Return [x, y] of the center of cell containing provided text 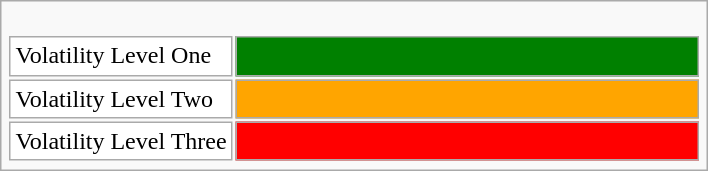
Volatility Level Two [121, 99]
Volatility Level Three [121, 141]
Volatility Level One Volatility Level Two Volatility Level Three [354, 86]
Volatility Level One [121, 56]
